Find where the given text appears and provide that cell's center as [x, y] coordinate. 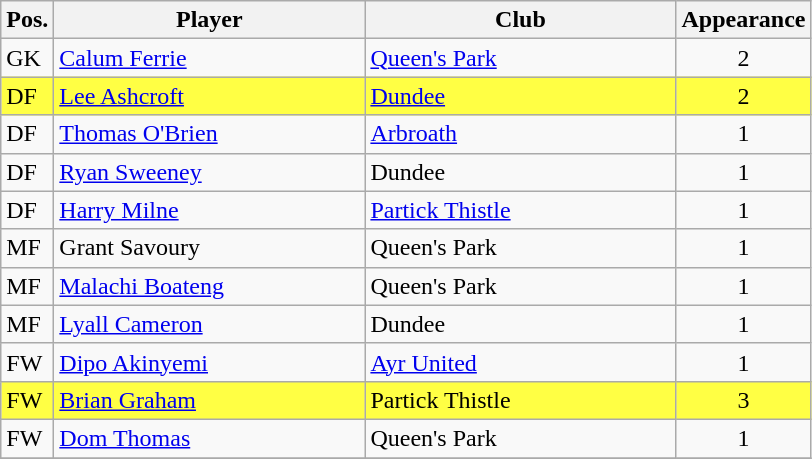
Pos. [28, 20]
Ayr United [520, 362]
Club [520, 20]
Arbroath [520, 134]
Ryan Sweeney [210, 172]
Brian Graham [210, 400]
Dipo Akinyemi [210, 362]
Player [210, 20]
Malachi Boateng [210, 286]
Lyall Cameron [210, 324]
Grant Savoury [210, 248]
Lee Ashcroft [210, 96]
GK [28, 58]
Thomas O'Brien [210, 134]
Harry Milne [210, 210]
Dom Thomas [210, 438]
3 [744, 400]
Calum Ferrie [210, 58]
Appearance [744, 20]
